Locate the cell with the specified text and output its [x, y] center coordinate. 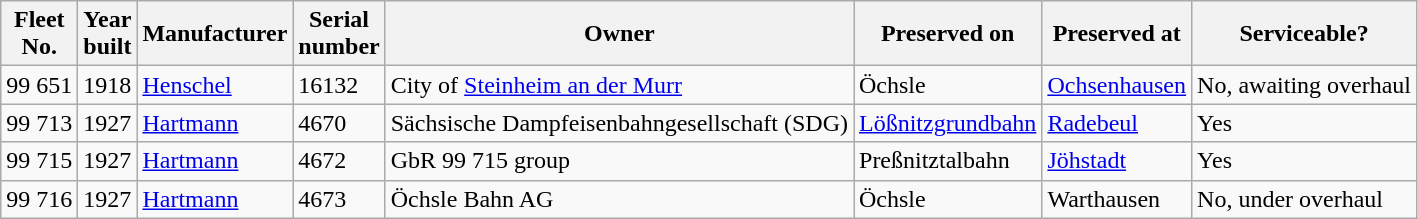
99 715 [40, 161]
No, awaiting overhaul [1304, 85]
Radebeul [1117, 123]
99 716 [40, 199]
Manufacturer [215, 34]
99 713 [40, 123]
4673 [339, 199]
Ochsenhausen [1117, 85]
No, under overhaul [1304, 199]
Öchsle Bahn AG [619, 199]
Owner [619, 34]
16132 [339, 85]
Preserved at [1117, 34]
GbR 99 715 group [619, 161]
Henschel [215, 85]
4670 [339, 123]
Serialnumber [339, 34]
FleetNo. [40, 34]
Yearbuilt [108, 34]
4672 [339, 161]
Serviceable? [1304, 34]
1918 [108, 85]
Preserved on [948, 34]
99 651 [40, 85]
Jöhstadt [1117, 161]
Warthausen [1117, 199]
City of Steinheim an der Murr [619, 85]
Lößnitzgrundbahn [948, 123]
Preßnitztalbahn [948, 161]
Sächsische Dampfeisenbahngesellschaft (SDG) [619, 123]
